Pinpoint the cell where the given text exists, returning its (x, y) midpoint coordinate. 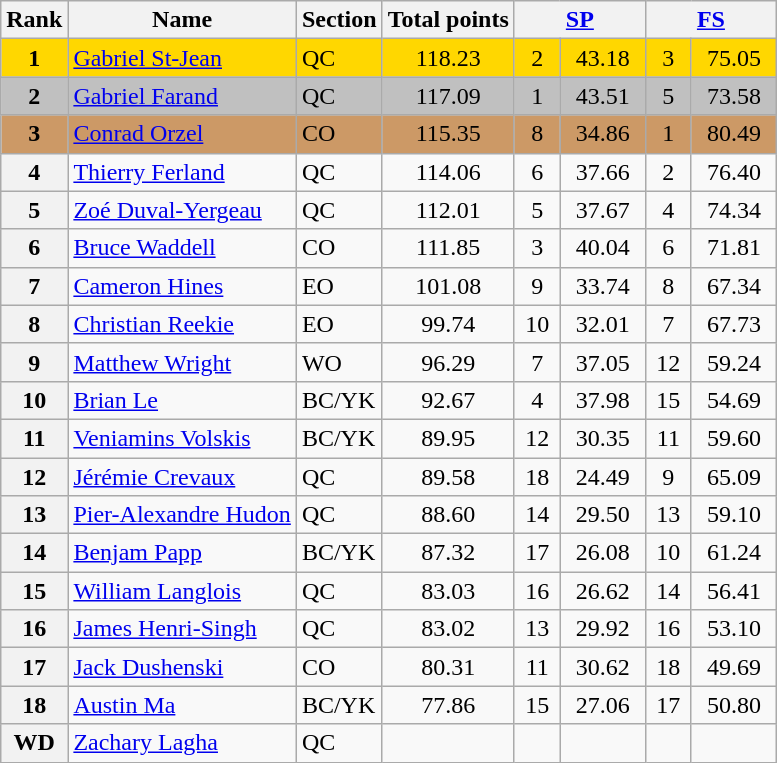
101.08 (448, 286)
Thierry Ferland (182, 172)
43.18 (602, 58)
Total points (448, 20)
29.92 (602, 629)
James Henri-Singh (182, 629)
59.10 (734, 515)
24.49 (602, 477)
49.69 (734, 667)
118.23 (448, 58)
Veniamins Volskis (182, 438)
37.66 (602, 172)
WO (339, 362)
33.74 (602, 286)
80.49 (734, 134)
54.69 (734, 400)
53.10 (734, 629)
37.67 (602, 210)
26.08 (602, 553)
Bruce Waddell (182, 248)
29.50 (602, 515)
27.06 (602, 705)
99.74 (448, 324)
67.73 (734, 324)
112.01 (448, 210)
73.58 (734, 96)
Cameron Hines (182, 286)
111.85 (448, 248)
59.24 (734, 362)
71.81 (734, 248)
26.62 (602, 591)
Pier-Alexandre Hudon (182, 515)
FS (710, 20)
88.60 (448, 515)
96.29 (448, 362)
Matthew Wright (182, 362)
115.35 (448, 134)
40.04 (602, 248)
50.80 (734, 705)
Name (182, 20)
67.34 (734, 286)
89.95 (448, 438)
32.01 (602, 324)
37.05 (602, 362)
43.51 (602, 96)
75.05 (734, 58)
83.02 (448, 629)
Jack Dushenski (182, 667)
30.35 (602, 438)
Zachary Lagha (182, 743)
56.41 (734, 591)
92.67 (448, 400)
Conrad Orzel (182, 134)
Section (339, 20)
77.86 (448, 705)
30.62 (602, 667)
Rank (34, 20)
Benjam Papp (182, 553)
83.03 (448, 591)
Austin Ma (182, 705)
76.40 (734, 172)
117.09 (448, 96)
Jérémie Crevaux (182, 477)
WD (34, 743)
Gabriel St-Jean (182, 58)
74.34 (734, 210)
114.06 (448, 172)
89.58 (448, 477)
37.98 (602, 400)
William Langlois (182, 591)
Gabriel Farand (182, 96)
80.31 (448, 667)
Zoé Duval-Yergeau (182, 210)
SP (580, 20)
61.24 (734, 553)
87.32 (448, 553)
Christian Reekie (182, 324)
34.86 (602, 134)
Brian Le (182, 400)
65.09 (734, 477)
59.60 (734, 438)
